Capture the cell that displays the provided text and extract its [X, Y] central coordinate. 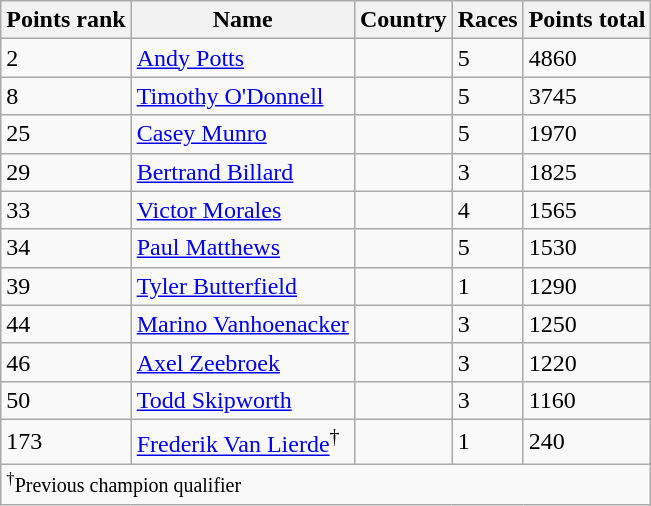
34 [66, 248]
8 [66, 96]
Points rank [66, 20]
173 [66, 442]
4860 [587, 58]
240 [587, 442]
Country [403, 20]
Andy Potts [242, 58]
Axel Zeebroek [242, 362]
Casey Munro [242, 134]
Name [242, 20]
Tyler Butterfield [242, 286]
Marino Vanhoenacker [242, 324]
44 [66, 324]
Races [488, 20]
29 [66, 172]
33 [66, 210]
4 [488, 210]
Frederik Van Lierde† [242, 442]
1530 [587, 248]
Todd Skipworth [242, 400]
39 [66, 286]
50 [66, 400]
1290 [587, 286]
1160 [587, 400]
1565 [587, 210]
Victor Morales [242, 210]
1250 [587, 324]
Bertrand Billard [242, 172]
3745 [587, 96]
Timothy O'Donnell [242, 96]
Points total [587, 20]
2 [66, 58]
25 [66, 134]
1970 [587, 134]
46 [66, 362]
†Previous champion qualifier [326, 484]
Paul Matthews [242, 248]
1825 [587, 172]
1220 [587, 362]
